Output the (x, y) coordinate of the center of the cell containing the given text.  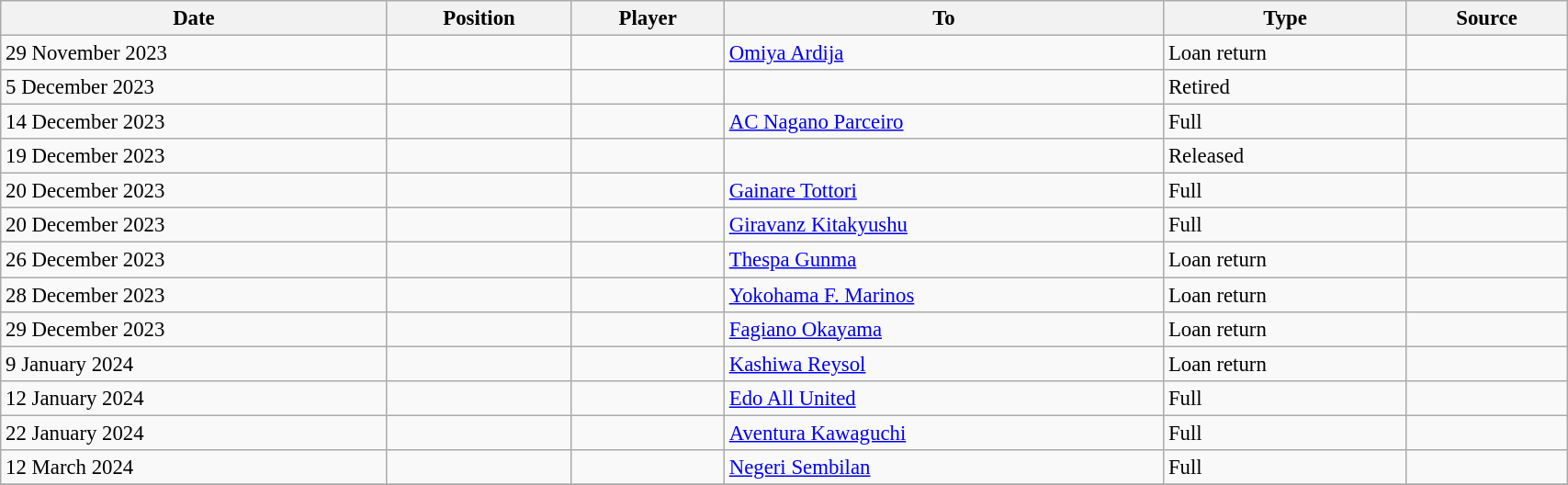
Omiya Ardija (943, 53)
29 November 2023 (194, 53)
Source (1486, 18)
12 March 2024 (194, 468)
Yokohama F. Marinos (943, 295)
Kashiwa Reysol (943, 364)
Edo All United (943, 398)
22 January 2024 (194, 433)
Thespa Gunma (943, 260)
AC Nagano Parceiro (943, 122)
Date (194, 18)
Player (648, 18)
Position (479, 18)
Type (1286, 18)
Fagiano Okayama (943, 329)
Negeri Sembilan (943, 468)
12 January 2024 (194, 398)
To (943, 18)
28 December 2023 (194, 295)
Gainare Tottori (943, 191)
Aventura Kawaguchi (943, 433)
Retired (1286, 87)
19 December 2023 (194, 156)
Giravanz Kitakyushu (943, 225)
5 December 2023 (194, 87)
Released (1286, 156)
14 December 2023 (194, 122)
9 January 2024 (194, 364)
29 December 2023 (194, 329)
26 December 2023 (194, 260)
